Pinpoint the cell where the given text exists, returning its [X, Y] midpoint coordinate. 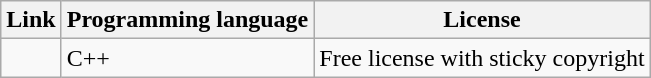
Programming language [188, 20]
Free license with sticky copyright [482, 58]
License [482, 20]
Link [31, 20]
C++ [188, 58]
